Identify which cell holds the provided text, then report its (X, Y) central coordinate. 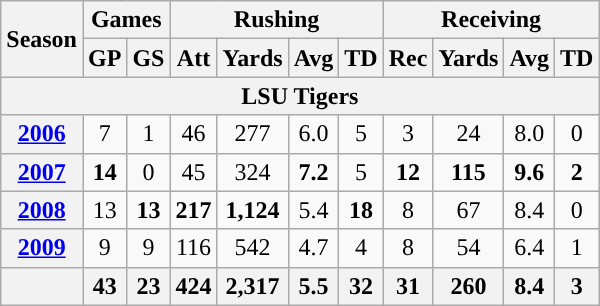
32 (361, 286)
2,317 (252, 286)
Games (126, 20)
46 (194, 134)
2007 (42, 172)
12 (408, 172)
2009 (42, 248)
6.4 (530, 248)
18 (361, 210)
2008 (42, 210)
324 (252, 172)
23 (148, 286)
24 (468, 134)
43 (104, 286)
GS (148, 58)
Receiving (491, 20)
Rec (408, 58)
45 (194, 172)
31 (408, 286)
LSU Tigers (300, 96)
115 (468, 172)
Att (194, 58)
5.4 (314, 210)
7.2 (314, 172)
260 (468, 286)
Season (42, 39)
7 (104, 134)
5.5 (314, 286)
116 (194, 248)
8.0 (530, 134)
542 (252, 248)
Rushing (276, 20)
1,124 (252, 210)
67 (468, 210)
277 (252, 134)
424 (194, 286)
2006 (42, 134)
14 (104, 172)
4.7 (314, 248)
9.6 (530, 172)
54 (468, 248)
217 (194, 210)
GP (104, 58)
2 (577, 172)
4 (361, 248)
6.0 (314, 134)
